Pinpoint the cell where the given text exists, returning its (X, Y) midpoint coordinate. 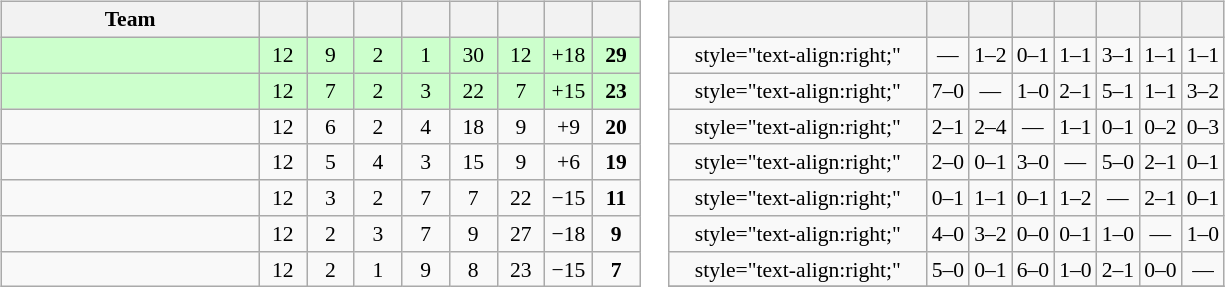
5–1 (1118, 91)
0–3 (1204, 127)
+15 (569, 91)
20 (616, 127)
+6 (569, 162)
6–0 (1034, 269)
−18 (569, 234)
11 (616, 198)
27 (521, 234)
3–0 (1034, 162)
+18 (569, 55)
7–0 (948, 91)
18 (473, 127)
6 (330, 127)
29 (616, 55)
Team (130, 20)
30 (473, 55)
2–0 (948, 162)
5 (330, 162)
19 (616, 162)
3–1 (1118, 55)
8 (473, 269)
4–0 (948, 234)
+9 (569, 127)
2–4 (990, 127)
0–2 (1160, 127)
15 (473, 162)
